Extract the [X, Y] coordinate from the center of the cell holding the provided text.  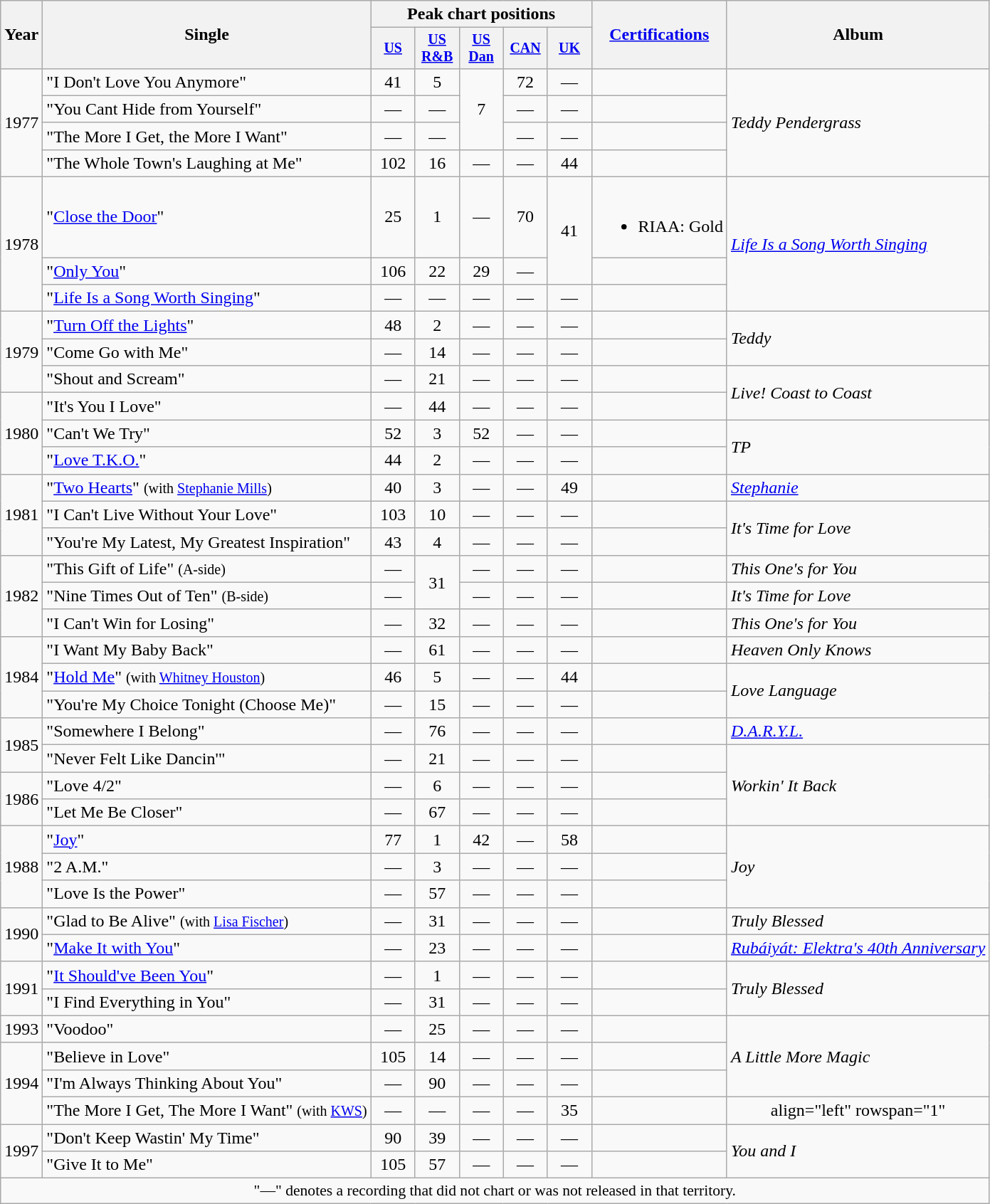
"It's You I Love" [206, 406]
Life Is a Song Worth Singing [858, 245]
"Can't We Try" [206, 433]
"Let Me Be Closer" [206, 813]
1986 [21, 799]
61 [437, 650]
"This Gift of Life" (A-side) [206, 569]
Rubáiyát: Elektra's 40th Anniversary [858, 948]
"I Can't Win for Losing" [206, 623]
Year [21, 35]
1979 [21, 352]
39 [437, 1138]
67 [437, 813]
7 [481, 109]
1997 [21, 1151]
Album [858, 35]
"Glad to Be Alive" (with Lisa Fischer) [206, 921]
40 [393, 487]
TP [858, 447]
1985 [21, 745]
US [393, 48]
UK [569, 48]
Teddy [858, 339]
"Life Is a Song Worth Singing" [206, 298]
"Believe in Love" [206, 1056]
1994 [21, 1083]
"Shout and Scream" [206, 379]
Live! Coast to Coast [858, 393]
RIAA: Gold [659, 218]
Stephanie [858, 487]
"Hold Me" (with Whitney Houston) [206, 677]
"Love T.K.O." [206, 460]
"Turn Off the Lights" [206, 325]
"I Don't Love You Anymore" [206, 82]
1977 [21, 122]
Heaven Only Knows [858, 650]
"I Want My Baby Back" [206, 650]
23 [437, 948]
"Close the Door" [206, 218]
"You're My Latest, My Greatest Inspiration" [206, 542]
106 [393, 271]
1978 [21, 245]
43 [393, 542]
Joy [858, 867]
4 [437, 542]
"The More I Get, the More I Want" [206, 136]
"2 A.M." [206, 867]
"You Cant Hide from Yourself" [206, 109]
align="left" rowspan="1" [858, 1111]
35 [569, 1111]
1982 [21, 596]
"Only You" [206, 271]
70 [525, 218]
Certifications [659, 35]
Teddy Pendergrass [858, 122]
10 [437, 514]
Single [206, 35]
46 [393, 677]
1981 [21, 514]
6 [437, 786]
48 [393, 325]
42 [481, 840]
"You're My Choice Tonight (Choose Me)" [206, 704]
"—" denotes a recording that did not chart or was not released in that territory. [495, 1191]
CAN [525, 48]
You and I [858, 1151]
"Give It to Me" [206, 1165]
USDan [481, 48]
1991 [21, 988]
"I Can't Live Without Your Love" [206, 514]
"Make It with You" [206, 948]
32 [437, 623]
"Nine Times Out of Ten" (B-side) [206, 596]
1980 [21, 433]
102 [393, 163]
"Voodoo" [206, 1029]
"It Should've Been You" [206, 975]
16 [437, 163]
"Joy" [206, 840]
"Two Hearts" (with Stephanie Mills) [206, 487]
58 [569, 840]
1993 [21, 1029]
22 [437, 271]
A Little More Magic [858, 1056]
1988 [21, 867]
Love Language [858, 691]
"The More I Get, The More I Want" (with KWS) [206, 1111]
"The Whole Town's Laughing at Me" [206, 163]
77 [393, 840]
USR&B [437, 48]
"I'm Always Thinking About You" [206, 1083]
"Love 4/2" [206, 786]
"Don't Keep Wastin' My Time" [206, 1138]
Workin' It Back [858, 786]
49 [569, 487]
"Come Go with Me" [206, 352]
"Somewhere I Belong" [206, 732]
"Never Felt Like Dancin'" [206, 759]
D.A.R.Y.L. [858, 732]
15 [437, 704]
1984 [21, 677]
76 [437, 732]
103 [393, 514]
72 [525, 82]
Peak chart positions [481, 14]
1990 [21, 934]
29 [481, 271]
"Love Is the Power" [206, 894]
"I Find Everything in You" [206, 1002]
